Find where the given text appears and provide that cell's center as (x, y) coordinate. 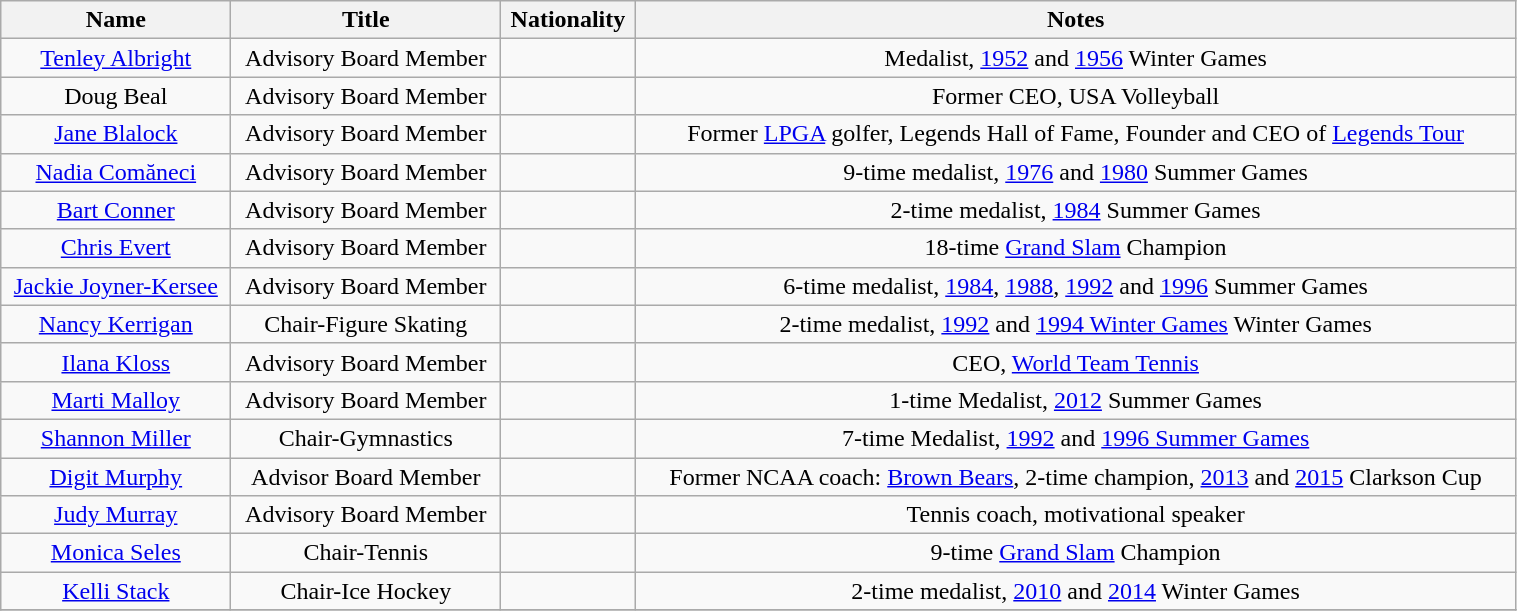
Nationality (568, 20)
Judy Murray (116, 515)
Former CEO, USA Volleyball (1076, 96)
Title (366, 20)
Jackie Joyner-Kersee (116, 286)
Jane Blalock (116, 134)
Medalist, 1952 and 1956 Winter Games (1076, 58)
Chair-Figure Skating (366, 324)
Ilana Kloss (116, 362)
Tennis coach, motivational speaker (1076, 515)
Chair-Tennis (366, 553)
Former LPGA golfer, Legends Hall of Fame, Founder and CEO of Legends Tour (1076, 134)
Digit Murphy (116, 477)
Former NCAA coach: Brown Bears, 2-time champion, 2013 and 2015 Clarkson Cup (1076, 477)
7-time Medalist, 1992 and 1996 Summer Games (1076, 438)
18-time Grand Slam Champion (1076, 248)
Notes (1076, 20)
Tenley Albright (116, 58)
2-time medalist, 1984 Summer Games (1076, 210)
Chair-Ice Hockey (366, 591)
Kelli Stack (116, 591)
Doug Beal (116, 96)
Advisor Board Member (366, 477)
6-time medalist, 1984, 1988, 1992 and 1996 Summer Games (1076, 286)
CEO, World Team Tennis (1076, 362)
Chair-Gymnastics (366, 438)
Nancy Kerrigan (116, 324)
Name (116, 20)
Monica Seles (116, 553)
Shannon Miller (116, 438)
2-time medalist, 2010 and 2014 Winter Games (1076, 591)
9-time medalist, 1976 and 1980 Summer Games (1076, 172)
Bart Conner (116, 210)
Nadia Comăneci (116, 172)
Chris Evert (116, 248)
Marti Malloy (116, 400)
9-time Grand Slam Champion (1076, 553)
2-time medalist, 1992 and 1994 Winter Games Winter Games (1076, 324)
1-time Medalist, 2012 Summer Games (1076, 400)
